Determine the [X, Y] coordinate at the center of the cell enclosing the given text.  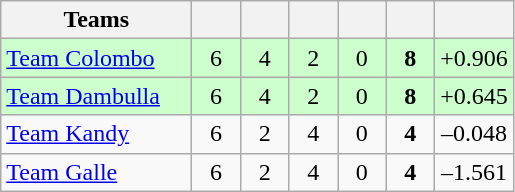
Team Colombo [96, 58]
Team Dambulla [96, 96]
+0.906 [474, 58]
+0.645 [474, 96]
–0.048 [474, 134]
Team Kandy [96, 134]
Teams [96, 20]
–1.561 [474, 172]
Team Galle [96, 172]
